Return [X, Y] of the center of cell containing provided text 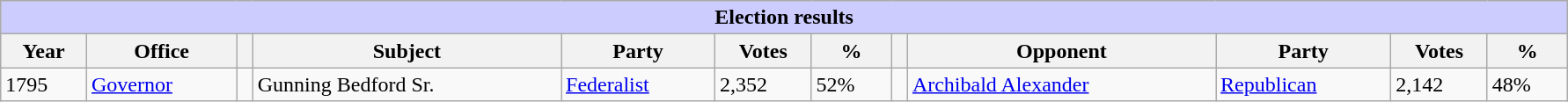
48% [1528, 84]
Republican [1304, 84]
1795 [44, 84]
Election results [785, 18]
2,142 [1440, 84]
Year [44, 51]
Archibald Alexander [1061, 84]
Opponent [1061, 51]
52% [852, 84]
Gunning Bedford Sr. [407, 84]
2,352 [763, 84]
Subject [407, 51]
Office [161, 51]
Governor [161, 84]
Federalist [639, 84]
